Scan for the cell matching the given text and deliver its (X, Y) coordinate at center. 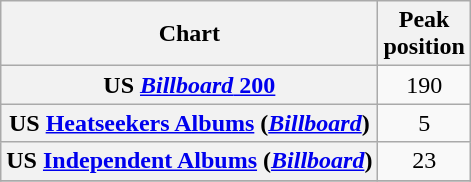
US Billboard 200 (190, 85)
US Heatseekers Albums (Billboard) (190, 123)
23 (424, 161)
US Independent Albums (Billboard) (190, 161)
190 (424, 85)
Peakposition (424, 34)
5 (424, 123)
Chart (190, 34)
